Locate the cell with the specified text and output its (X, Y) center coordinate. 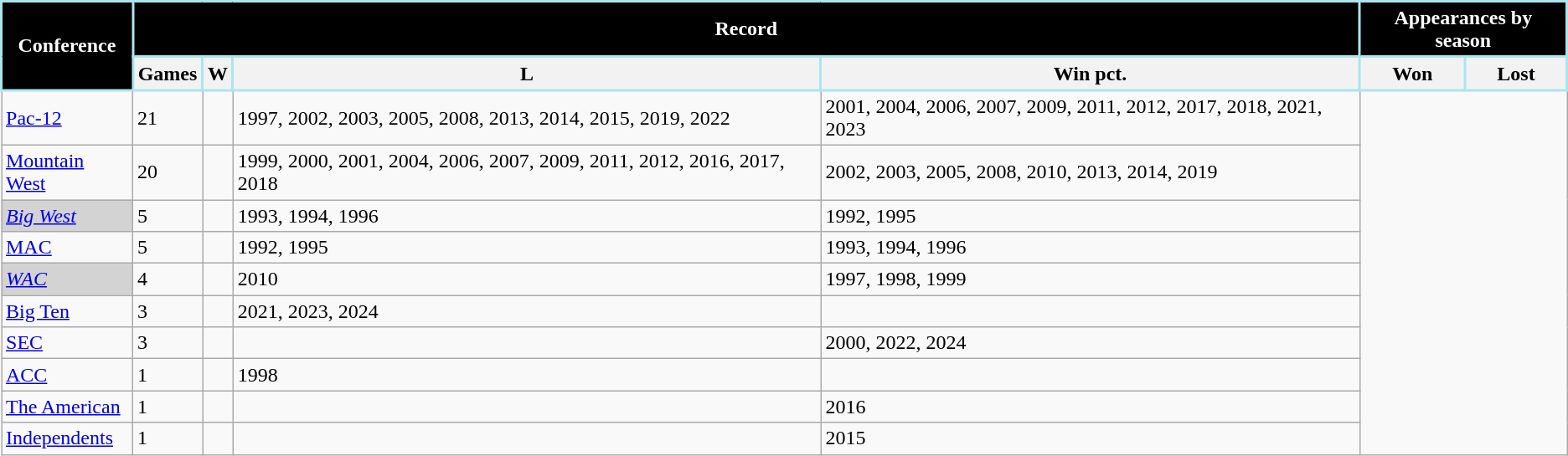
1999, 2000, 2001, 2004, 2006, 2007, 2009, 2011, 2012, 2016, 2017, 2018 (527, 172)
The American (67, 407)
2021, 2023, 2024 (527, 311)
4 (168, 279)
2001, 2004, 2006, 2007, 2009, 2011, 2012, 2017, 2018, 2021, 2023 (1091, 118)
Pac-12 (67, 118)
Record (745, 30)
Big West (67, 215)
Lost (1516, 74)
Games (168, 74)
Independents (67, 438)
WAC (67, 279)
2010 (527, 279)
W (218, 74)
Win pct. (1091, 74)
L (527, 74)
Won (1412, 74)
Appearances by season (1462, 30)
20 (168, 172)
1997, 2002, 2003, 2005, 2008, 2013, 2014, 2015, 2019, 2022 (527, 118)
21 (168, 118)
2000, 2022, 2024 (1091, 343)
ACC (67, 375)
2015 (1091, 438)
Conference (67, 46)
1998 (527, 375)
1997, 1998, 1999 (1091, 279)
2002, 2003, 2005, 2008, 2010, 2013, 2014, 2019 (1091, 172)
Big Ten (67, 311)
Mountain West (67, 172)
SEC (67, 343)
2016 (1091, 407)
MAC (67, 248)
